Search for the cell housing the specified text and yield its (X, Y) center coordinate. 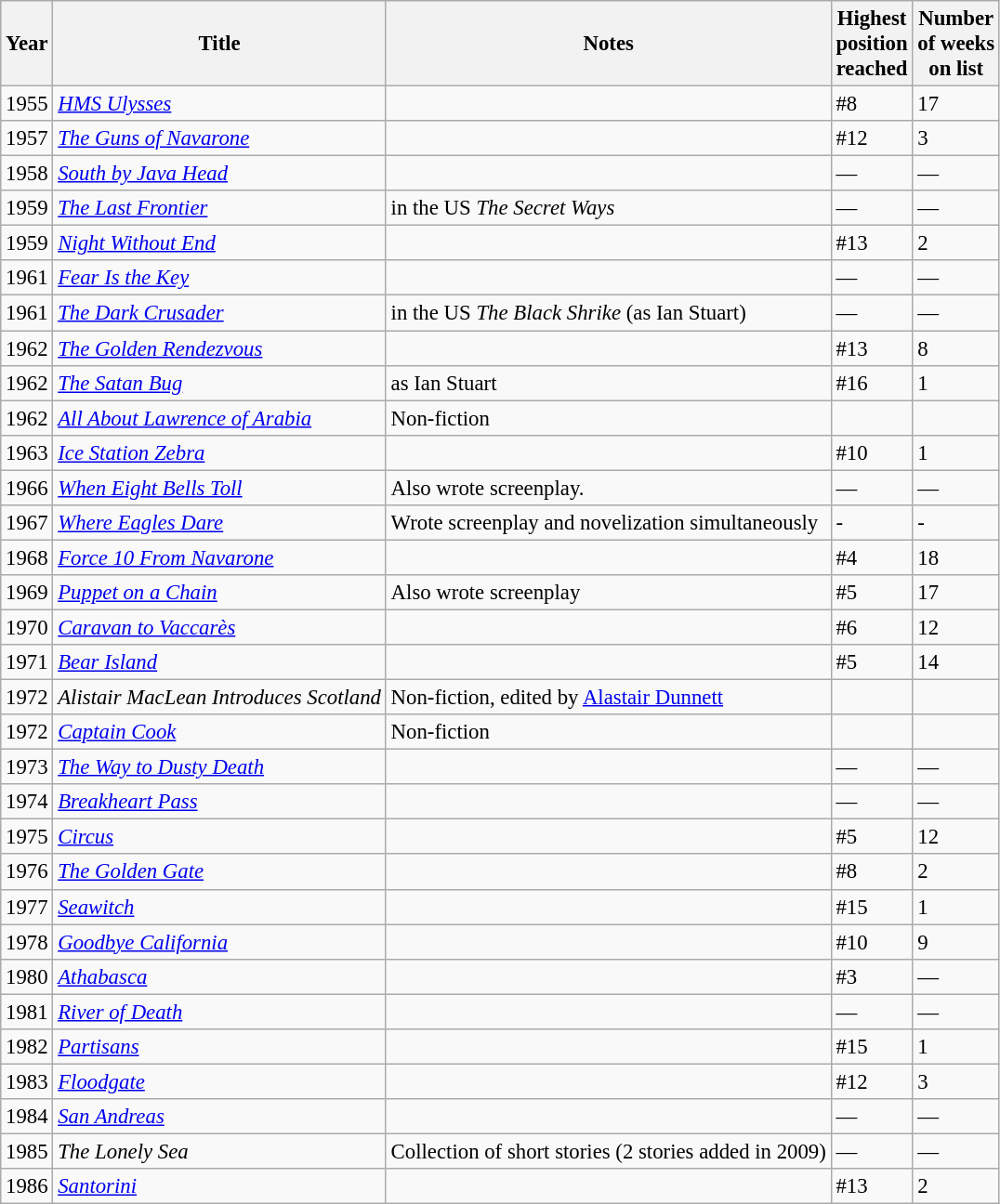
1958 (27, 174)
The Lonely Sea (219, 1151)
in the US The Black Shrike (as Ian Stuart) (608, 313)
Floodgate (219, 1081)
Year (27, 44)
1977 (27, 907)
Night Without End (219, 243)
1974 (27, 802)
The Last Frontier (219, 208)
1984 (27, 1117)
in the US The Secret Ways (608, 208)
as Ian Stuart (608, 383)
1983 (27, 1081)
Alistair MacLean Introduces Scotland (219, 698)
1982 (27, 1047)
HMS Ulysses (219, 104)
Also wrote screenplay. (608, 488)
Athabasca (219, 976)
1955 (27, 104)
#6 (872, 627)
1980 (27, 976)
14 (955, 662)
1970 (27, 627)
Title (219, 44)
All About Lawrence of Arabia (219, 418)
When Eight Bells Toll (219, 488)
Puppet on a Chain (219, 593)
Fear Is the Key (219, 278)
1976 (27, 872)
Partisans (219, 1047)
Captain Cook (219, 732)
Numberof weekson list (955, 44)
River of Death (219, 1012)
#4 (872, 557)
1969 (27, 593)
South by Java Head (219, 174)
Force 10 From Navarone (219, 557)
The Satan Bug (219, 383)
1963 (27, 452)
Wrote screenplay and novelization simultaneously (608, 523)
1973 (27, 767)
The Golden Rendezvous (219, 348)
Highestpositionreached (872, 44)
Santorini (219, 1186)
The Dark Crusader (219, 313)
8 (955, 348)
#3 (872, 976)
Seawitch (219, 907)
1957 (27, 138)
Collection of short stories (2 stories added in 2009) (608, 1151)
1978 (27, 942)
Circus (219, 837)
The Guns of Navarone (219, 138)
Notes (608, 44)
Goodbye California (219, 942)
1985 (27, 1151)
Where Eagles Dare (219, 523)
Non-fiction, edited by Alastair Dunnett (608, 698)
San Andreas (219, 1117)
The Golden Gate (219, 872)
Bear Island (219, 662)
Breakheart Pass (219, 802)
1967 (27, 523)
1968 (27, 557)
9 (955, 942)
#16 (872, 383)
Caravan to Vaccarès (219, 627)
Ice Station Zebra (219, 452)
1981 (27, 1012)
Also wrote screenplay (608, 593)
18 (955, 557)
1966 (27, 488)
1975 (27, 837)
1971 (27, 662)
1986 (27, 1186)
The Way to Dusty Death (219, 767)
